For the text-containing cell, return its midpoint in [X, Y] coordinate format. 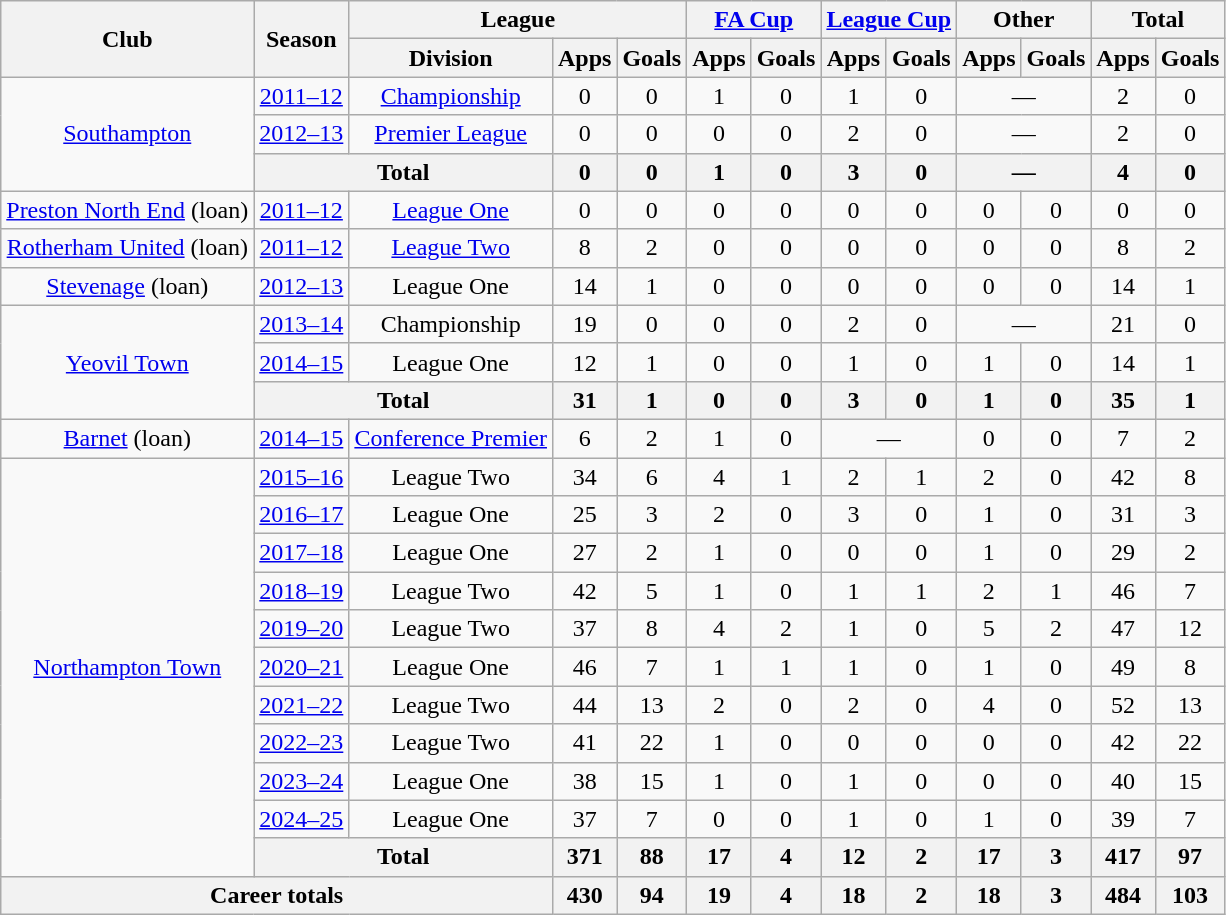
34 [584, 477]
Division [451, 58]
2018–19 [302, 591]
Career totals [277, 895]
27 [584, 553]
League Cup [889, 20]
35 [1123, 400]
2019–20 [302, 629]
Barnet (loan) [128, 438]
88 [652, 857]
47 [1123, 629]
417 [1123, 857]
League [518, 20]
2021–22 [302, 705]
52 [1123, 705]
21 [1123, 324]
38 [584, 781]
Club [128, 39]
484 [1123, 895]
430 [584, 895]
39 [1123, 819]
2013–14 [302, 324]
97 [1190, 857]
371 [584, 857]
Premier League [451, 134]
40 [1123, 781]
2022–23 [302, 743]
2020–21 [302, 667]
44 [584, 705]
41 [584, 743]
2015–16 [302, 477]
49 [1123, 667]
Southampton [128, 134]
Stevenage (loan) [128, 286]
2016–17 [302, 515]
103 [1190, 895]
94 [652, 895]
Conference Premier [451, 438]
2023–24 [302, 781]
Preston North End (loan) [128, 210]
2017–18 [302, 553]
FA Cup [754, 20]
Northampton Town [128, 668]
Season [302, 39]
29 [1123, 553]
2024–25 [302, 819]
25 [584, 515]
Rotherham United (loan) [128, 248]
Other [1024, 20]
Yeovil Town [128, 362]
